Provide the (X, Y) coordinate of the cell's center where the given text is located.  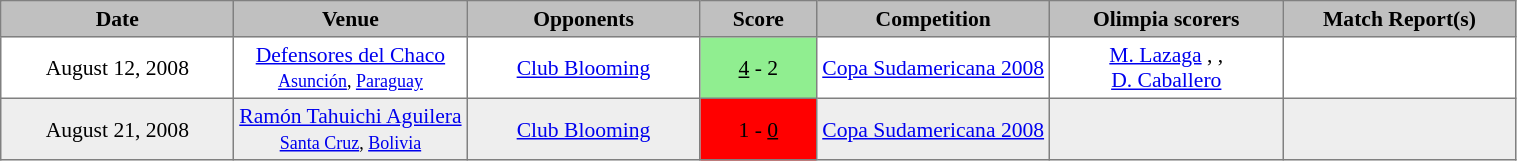
M. Lazaga , , D. Caballero (1166, 68)
Score (758, 19)
Venue (350, 19)
Olimpia scorers (1166, 19)
Defensores del ChacoAsunción, Paraguay (350, 68)
August 21, 2008 (118, 129)
4 - 2 (758, 68)
Competition (934, 19)
Ramón Tahuichi AguileraSanta Cruz, Bolivia (350, 129)
1 - 0 (758, 129)
Match Report(s) (1400, 19)
Date (118, 19)
August 12, 2008 (118, 68)
Opponents (584, 19)
